Locate the cell with the specified text and output its (x, y) center coordinate. 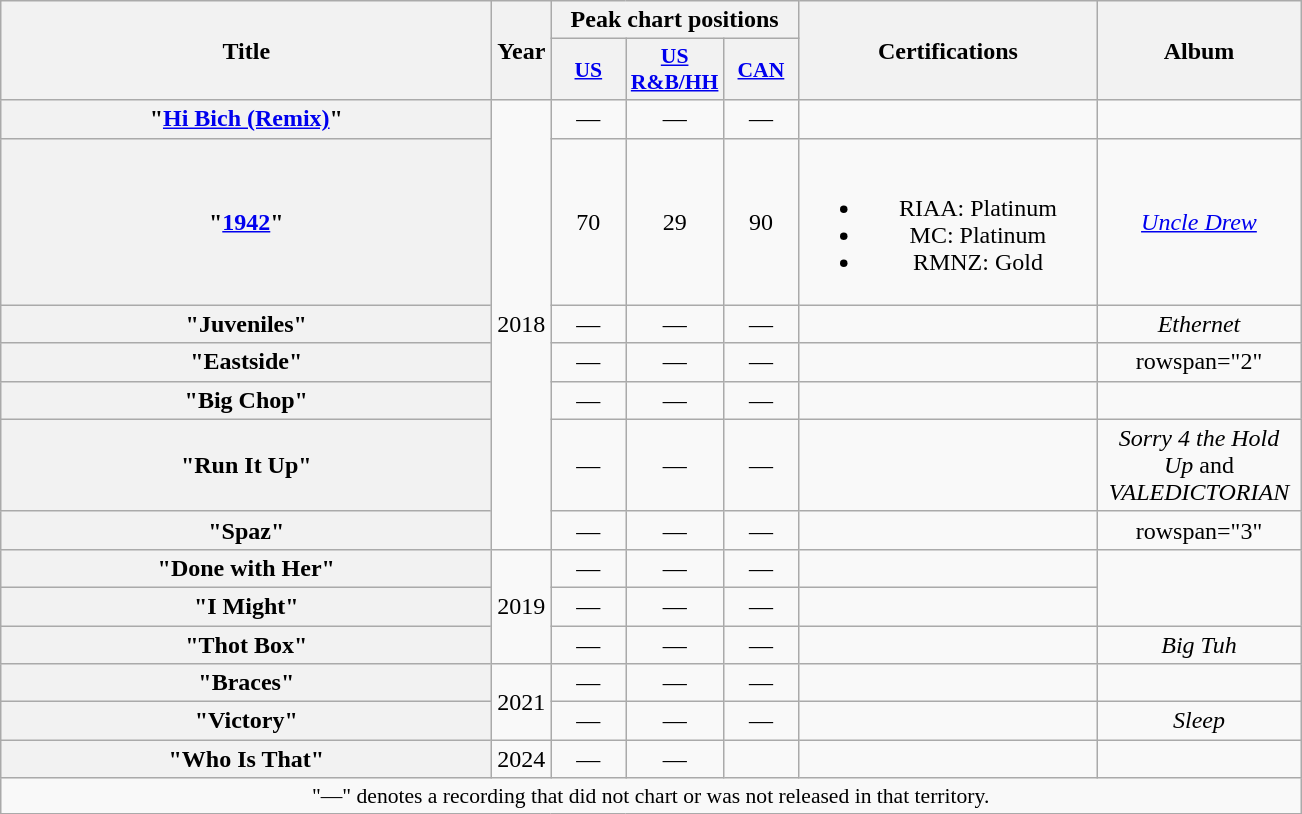
Uncle Drew (1198, 222)
"Victory" (246, 721)
"—" denotes a recording that did not chart or was not released in that territory. (651, 796)
"1942" (246, 222)
USR&B/HH (675, 70)
Year (522, 50)
Peak chart positions (675, 20)
"Run It Up" (246, 465)
Sorry 4 the Hold Up and VALEDICTORIAN (1198, 465)
Album (1198, 50)
90 (760, 222)
rowspan="2" (1198, 362)
"Eastside" (246, 362)
"Spaz" (246, 530)
Title (246, 50)
"Juveniles" (246, 324)
"I Might" (246, 606)
2021 (522, 702)
Sleep (1198, 721)
"Done with Her" (246, 568)
"Thot Box" (246, 645)
CAN (760, 70)
Certifications (948, 50)
29 (675, 222)
"Braces" (246, 683)
2018 (522, 324)
rowspan="3" (1198, 530)
Ethernet (1198, 324)
"Hi Bich (Remix)" (246, 119)
RIAA: PlatinumMC: PlatinumRMNZ: Gold (948, 222)
2024 (522, 759)
Big Tuh (1198, 645)
"Who Is That" (246, 759)
"Big Chop" (246, 400)
70 (588, 222)
2019 (522, 606)
US (588, 70)
